Find where the given text appears and provide that cell's center as [x, y] coordinate. 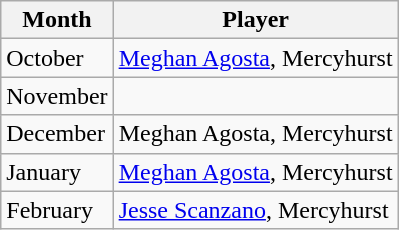
February [57, 210]
January [57, 172]
Player [256, 20]
October [57, 58]
Jesse Scanzano, Mercyhurst [256, 210]
November [57, 96]
December [57, 134]
Month [57, 20]
